Search for the cell housing the specified text and yield its (X, Y) center coordinate. 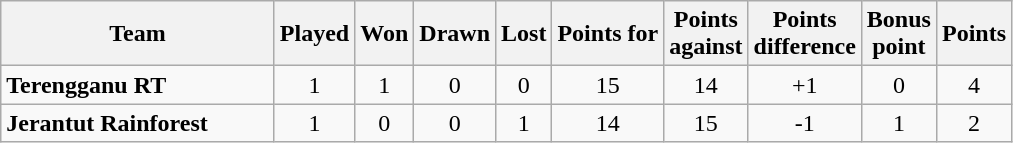
4 (974, 85)
Drawn (455, 34)
Team (138, 34)
Points (974, 34)
Played (314, 34)
Won (384, 34)
Jerantut Rainforest (138, 123)
Pointsdifference (804, 34)
Bonuspoint (898, 34)
-1 (804, 123)
2 (974, 123)
Pointsagainst (706, 34)
+1 (804, 85)
Lost (524, 34)
Points for (608, 34)
Terengganu RT (138, 85)
